Identify which cell holds the provided text, then report its [X, Y] central coordinate. 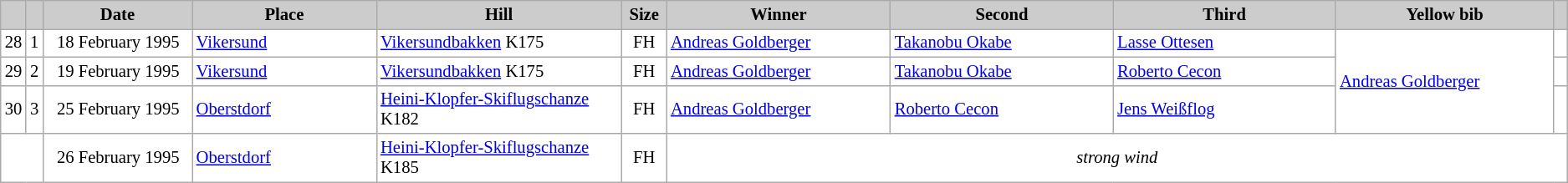
strong wind [1117, 158]
Place [284, 14]
Lasse Ottesen [1224, 43]
Second [1002, 14]
25 February 1995 [117, 109]
Jens Weißflog [1224, 109]
26 February 1995 [117, 158]
19 February 1995 [117, 71]
1 [34, 43]
3 [34, 109]
Winner [779, 14]
29 [13, 71]
Hill [498, 14]
2 [34, 71]
18 February 1995 [117, 43]
Size [644, 14]
30 [13, 109]
Date [117, 14]
Yellow bib [1445, 14]
Heini-Klopfer-Skiflugschanze K185 [498, 158]
Heini-Klopfer-Skiflugschanze K182 [498, 109]
Third [1224, 14]
28 [13, 43]
